Determine the [X, Y] coordinate at the center of the cell enclosing the given text.  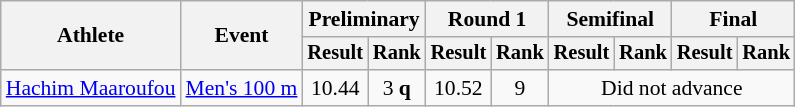
10.44 [335, 88]
3 q [397, 88]
10.52 [459, 88]
Men's 100 m [242, 88]
9 [520, 88]
Hachim Maaroufou [91, 88]
Final [734, 19]
Event [242, 36]
Did not advance [672, 88]
Semifinal [610, 19]
Round 1 [488, 19]
Preliminary [364, 19]
Athlete [91, 36]
